Capture the cell that displays the provided text and extract its [X, Y] central coordinate. 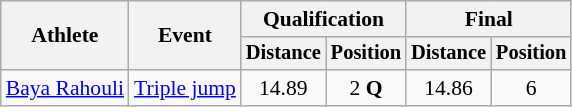
Event [185, 36]
6 [531, 88]
2 Q [366, 88]
Final [488, 19]
14.86 [448, 88]
Baya Rahouli [65, 88]
Qualification [324, 19]
Athlete [65, 36]
Triple jump [185, 88]
14.89 [284, 88]
